Locate the cell with the specified text and output its [x, y] center coordinate. 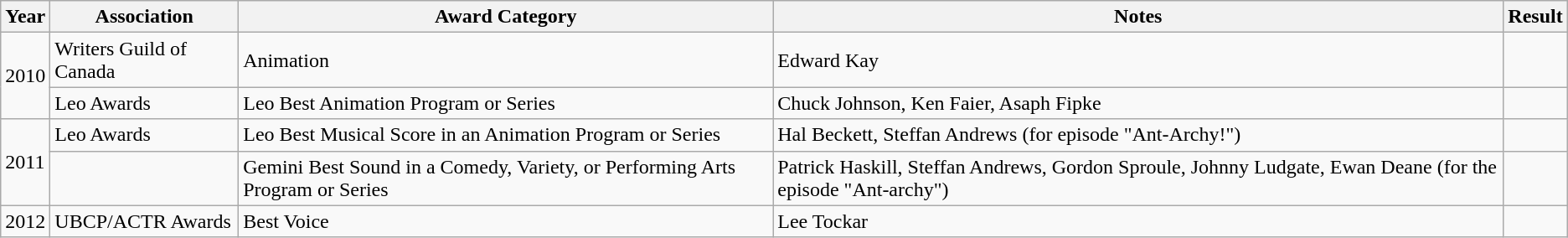
Leo Best Musical Score in an Animation Program or Series [506, 135]
Chuck Johnson, Ken Faier, Asaph Fipke [1138, 103]
2010 [25, 75]
2011 [25, 163]
2012 [25, 221]
Association [144, 17]
Patrick Haskill, Steffan Andrews, Gordon Sproule, Johnny Ludgate, Ewan Deane (for the episode "Ant-archy") [1138, 178]
Year [25, 17]
Hal Beckett, Steffan Andrews (for episode "Ant-Archy!") [1138, 135]
Result [1535, 17]
Animation [506, 60]
Leo Best Animation Program or Series [506, 103]
Writers Guild of Canada [144, 60]
Best Voice [506, 221]
Notes [1138, 17]
Lee Tockar [1138, 221]
Edward Kay [1138, 60]
Gemini Best Sound in a Comedy, Variety, or Performing Arts Program or Series [506, 178]
UBCP/ACTR Awards [144, 221]
Award Category [506, 17]
